Find where the given text appears and provide that cell's center as (X, Y) coordinate. 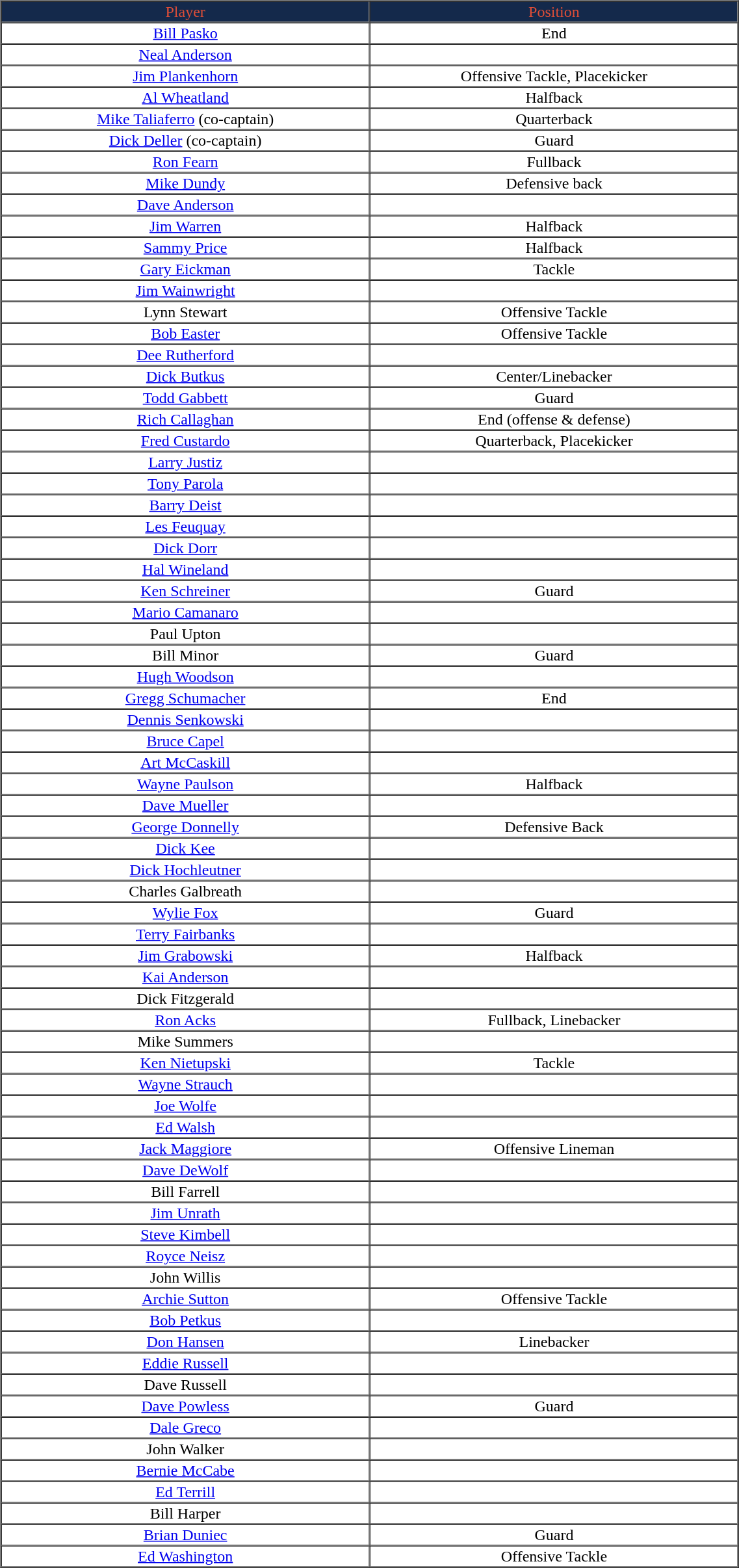
Dale Greco (186, 1428)
Player (186, 12)
Dick Kee (186, 848)
Jack Maggiore (186, 1148)
John Willis (186, 1277)
Mike Dundy (186, 183)
Ed Walsh (186, 1127)
Royce Neisz (186, 1256)
Mike Taliaferro (co-captain) (186, 118)
Archie Sutton (186, 1299)
Gregg Schumacher (186, 698)
Dick Fitzgerald (186, 999)
Jim Unrath (186, 1213)
Linebacker (554, 1342)
Dick Butkus (186, 376)
Quarterback (554, 118)
Barry Deist (186, 504)
Position (554, 12)
Joe Wolfe (186, 1105)
Mario Camanaro (186, 612)
George Donnelly (186, 827)
Jim Plankenhorn (186, 75)
Bill Farrell (186, 1191)
Gary Eickman (186, 269)
Jim Grabowski (186, 956)
Ron Acks (186, 1019)
Ken Schreiner (186, 590)
Defensive Back (554, 827)
Jim Wainwright (186, 290)
Al Wheatland (186, 98)
Fred Custardo (186, 441)
Charles Galbreath (186, 891)
Bob Petkus (186, 1320)
Todd Gabbett (186, 398)
Dee Rutherford (186, 355)
Ken Nietupski (186, 1062)
Eddie Russell (186, 1363)
John Walker (186, 1448)
Bill Harper (186, 1513)
Quarterback, Placekicker (554, 441)
Ed Terrill (186, 1491)
Hal Wineland (186, 569)
Wylie Fox (186, 913)
Defensive back (554, 183)
Larry Justiz (186, 462)
Neal Anderson (186, 55)
Jim Warren (186, 226)
Dave Powless (186, 1405)
Lynn Stewart (186, 312)
Kai Anderson (186, 976)
Offensive Tackle, Placekicker (554, 75)
Fullback (554, 161)
Dennis Senkowski (186, 719)
Steve Kimbell (186, 1234)
Center/Linebacker (554, 376)
Terry Fairbanks (186, 934)
End (offense & defense) (554, 419)
Dave Anderson (186, 204)
Hugh Woodson (186, 676)
Dick Dorr (186, 547)
Bruce Capel (186, 741)
Dick Hochleutner (186, 870)
Ed Washington (186, 1556)
Mike Summers (186, 1041)
Bill Minor (186, 655)
Ron Fearn (186, 161)
Paul Upton (186, 633)
Rich Callaghan (186, 419)
Wayne Paulson (186, 784)
Bob Easter (186, 333)
Dave Russell (186, 1385)
Don Hansen (186, 1342)
Dave Mueller (186, 805)
Bill Pasko (186, 33)
Bernie McCabe (186, 1470)
Brian Duniec (186, 1534)
Fullback, Linebacker (554, 1019)
Dave DeWolf (186, 1170)
Dick Deller (co-captain) (186, 140)
Offensive Lineman (554, 1148)
Les Feuquay (186, 527)
Sammy Price (186, 247)
Tony Parola (186, 484)
Wayne Strauch (186, 1084)
Art McCaskill (186, 762)
